Return the [X, Y] coordinate for the center point of the cell that contains the specified text.  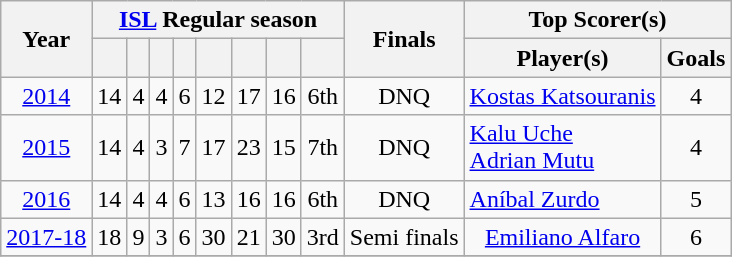
Semi finals [404, 237]
ISL Regular season [218, 20]
2015 [46, 148]
Emiliano Alfaro [562, 237]
Kalu Uche Adrian Mutu [562, 148]
Top Scorer(s) [598, 20]
2016 [46, 199]
13 [214, 199]
5 [696, 199]
21 [248, 237]
12 [214, 96]
Kostas Katsouranis [562, 96]
Finals [404, 39]
7 [184, 148]
Year [46, 39]
3rd [322, 237]
2017-18 [46, 237]
Player(s) [562, 58]
18 [110, 237]
9 [138, 237]
Aníbal Zurdo [562, 199]
2014 [46, 96]
23 [248, 148]
Goals [696, 58]
15 [284, 148]
7th [322, 148]
